Extract the [x, y] coordinate from the center of the cell holding the provided text.  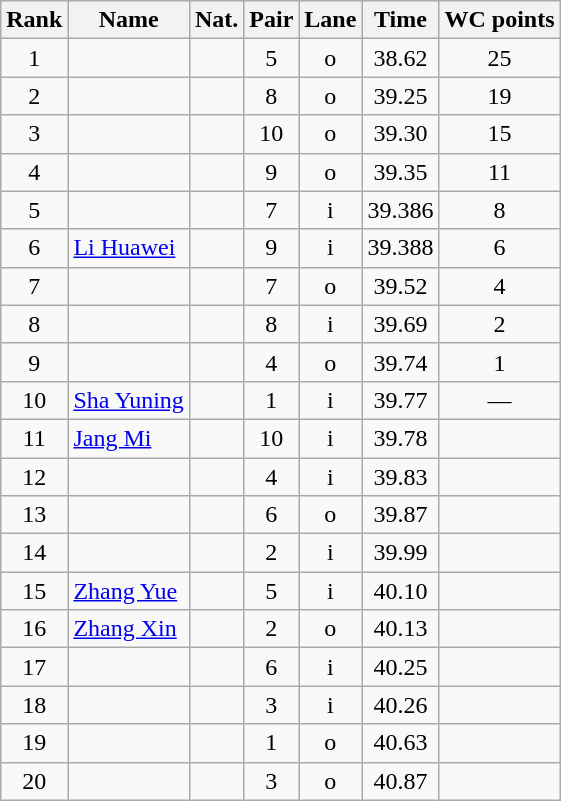
39.87 [400, 515]
39.386 [400, 210]
Sha Yuning [129, 400]
40.87 [400, 781]
39.35 [400, 172]
Time [400, 20]
40.13 [400, 629]
39.52 [400, 286]
39.99 [400, 553]
Rank [34, 20]
39.77 [400, 400]
39.74 [400, 362]
Lane [330, 20]
39.83 [400, 477]
40.25 [400, 667]
13 [34, 515]
39.388 [400, 248]
40.10 [400, 591]
40.63 [400, 743]
39.25 [400, 96]
16 [34, 629]
Zhang Xin [129, 629]
Name [129, 20]
39.30 [400, 134]
17 [34, 667]
18 [34, 705]
Jang Mi [129, 438]
Nat. [216, 20]
14 [34, 553]
Li Huawei [129, 248]
20 [34, 781]
— [500, 400]
40.26 [400, 705]
38.62 [400, 58]
39.78 [400, 438]
25 [500, 58]
12 [34, 477]
Pair [272, 20]
39.69 [400, 324]
WC points [500, 20]
Zhang Yue [129, 591]
